Determine the [x, y] coordinate at the center of the cell enclosing the given text.  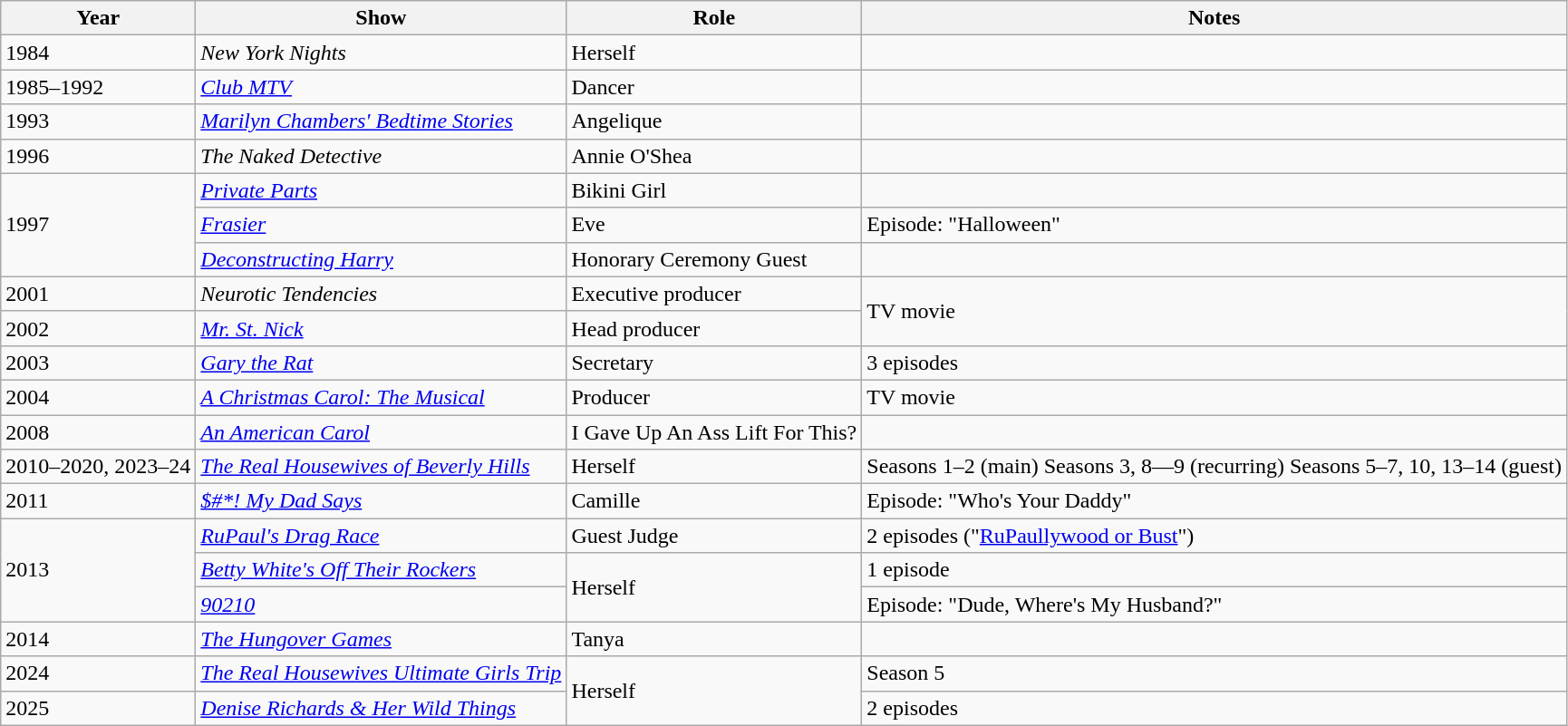
RuPaul's Drag Race [381, 536]
Episode: "Who's Your Daddy" [1215, 501]
Executive producer [714, 294]
Bikini Girl [714, 190]
Episode: "Halloween" [1215, 225]
2014 [98, 639]
Deconstructing Harry [381, 259]
Eve [714, 225]
Angelique [714, 121]
1993 [98, 121]
2013 [98, 570]
Dancer [714, 87]
1985–1992 [98, 87]
An American Carol [381, 432]
Role [714, 18]
Denise Richards & Her Wild Things [381, 708]
2003 [98, 363]
3 episodes [1215, 363]
2004 [98, 397]
The Real Housewives of Beverly Hills [381, 467]
2 episodes ("RuPaullywood or Bust") [1215, 536]
Mr. St. Nick [381, 328]
Producer [714, 397]
New York Nights [381, 53]
Year [98, 18]
Betty White's Off Their Rockers [381, 570]
The Hungover Games [381, 639]
90210 [381, 605]
Camille [714, 501]
The Real Housewives Ultimate Girls Trip [381, 673]
1 episode [1215, 570]
Annie O'Shea [714, 156]
Private Parts [381, 190]
2010–2020, 2023–24 [98, 467]
2024 [98, 673]
Gary the Rat [381, 363]
2 episodes [1215, 708]
Head producer [714, 328]
Honorary Ceremony Guest [714, 259]
Secretary [714, 363]
Show [381, 18]
2008 [98, 432]
2025 [98, 708]
2002 [98, 328]
1997 [98, 225]
Seasons 1–2 (main) Seasons 3, 8—9 (recurring) Seasons 5–7, 10, 13–14 (guest) [1215, 467]
Marilyn Chambers' Bedtime Stories [381, 121]
I Gave Up An Ass Lift For This? [714, 432]
1996 [98, 156]
Guest Judge [714, 536]
$#*! My Dad Says [381, 501]
Episode: "Dude, Where's My Husband?" [1215, 605]
Club MTV [381, 87]
Frasier [381, 225]
The Naked Detective [381, 156]
1984 [98, 53]
2001 [98, 294]
2011 [98, 501]
A Christmas Carol: The Musical [381, 397]
Notes [1215, 18]
Season 5 [1215, 673]
Neurotic Tendencies [381, 294]
Tanya [714, 639]
